Output the [x, y] coordinate of the center of the cell containing the given text.  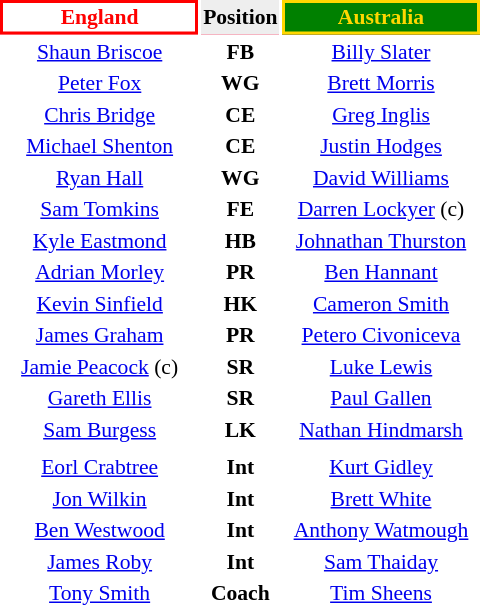
Ben Hannant [381, 272]
Billy Slater [381, 52]
Peter Fox [100, 83]
Jamie Peacock (c) [100, 366]
Chris Bridge [100, 114]
England [100, 17]
Greg Inglis [381, 114]
Shaun Briscoe [100, 52]
Paul Gallen [381, 398]
Position [240, 17]
Luke Lewis [381, 366]
David Williams [381, 178]
FB [240, 52]
Brett White [381, 498]
Ryan Hall [100, 178]
Anthony Watmough [381, 530]
Australia [381, 17]
Sam Tomkins [100, 209]
HK [240, 304]
Michael Shenton [100, 146]
Kyle Eastmond [100, 240]
James Graham [100, 335]
Gareth Ellis [100, 398]
Kevin Sinfield [100, 304]
Kurt Gidley [381, 467]
Jon Wilkin [100, 498]
Cameron Smith [381, 304]
LK [240, 430]
Justin Hodges [381, 146]
Ben Westwood [100, 530]
Sam Thaiday [381, 562]
Nathan Hindmarsh [381, 430]
Sam Burgess [100, 430]
Adrian Morley [100, 272]
Darren Lockyer (c) [381, 209]
HB [240, 240]
Eorl Crabtree [100, 467]
Johnathan Thurston [381, 240]
James Roby [100, 562]
FE [240, 209]
Petero Civoniceva [381, 335]
Brett Morris [381, 83]
